Determine the (X, Y) coordinate at the center of the cell enclosing the given text.  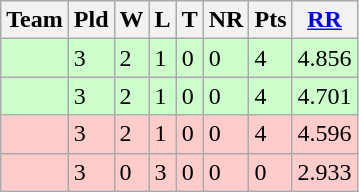
RR (324, 20)
4.701 (324, 96)
NR (226, 20)
4.856 (324, 58)
4.596 (324, 134)
Pld (91, 20)
T (190, 20)
Team (35, 20)
2.933 (324, 172)
Pts (270, 20)
W (132, 20)
L (162, 20)
